Extract the (x, y) coordinate from the center of the cell holding the provided text.  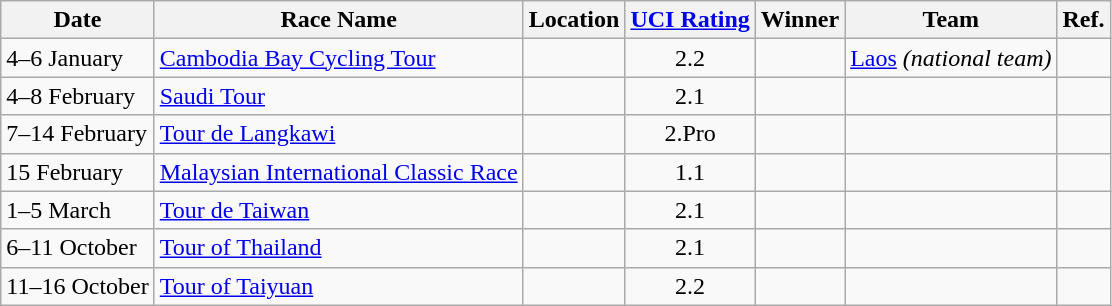
2.Pro (690, 134)
7–14 February (78, 134)
Tour of Taiyuan (338, 286)
Ref. (1084, 20)
UCI Rating (690, 20)
6–11 October (78, 248)
Malaysian International Classic Race (338, 172)
1.1 (690, 172)
4–8 February (78, 96)
Laos (national team) (951, 58)
Location (574, 20)
Saudi Tour (338, 96)
Tour of Thailand (338, 248)
15 February (78, 172)
Cambodia Bay Cycling Tour (338, 58)
Tour de Langkawi (338, 134)
Winner (800, 20)
1–5 March (78, 210)
Tour de Taiwan (338, 210)
Team (951, 20)
11–16 October (78, 286)
Date (78, 20)
Race Name (338, 20)
4–6 January (78, 58)
